Pinpoint the cell where the given text exists, returning its [x, y] midpoint coordinate. 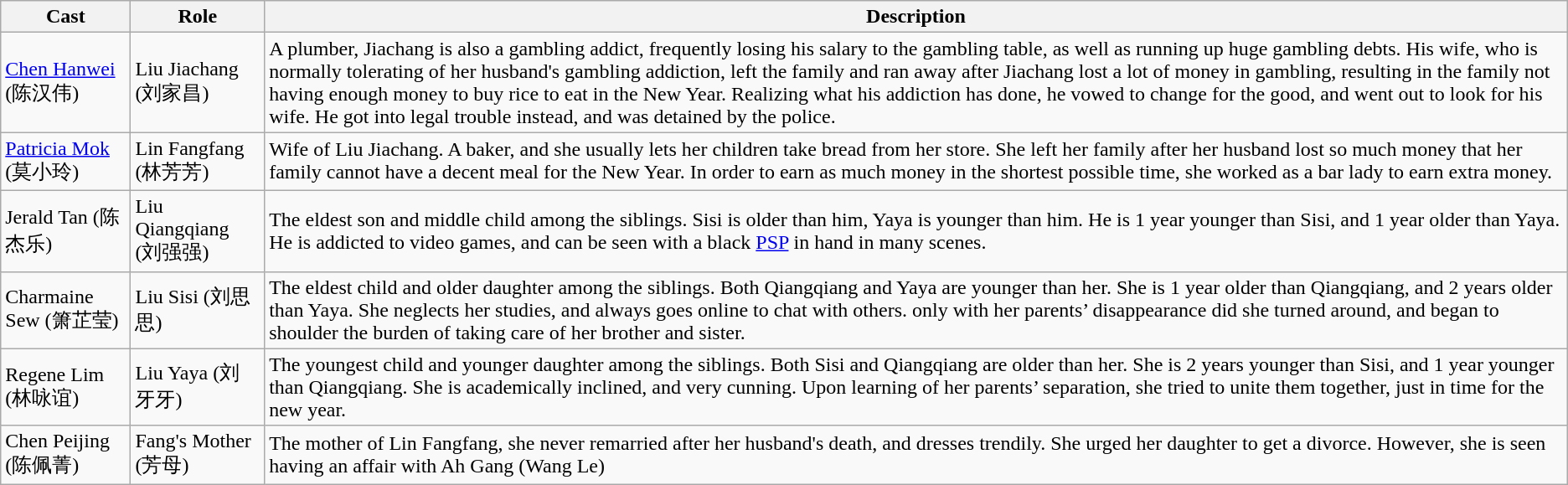
Liu Yaya (刘牙牙) [198, 387]
Liu Sisi (刘思思) [198, 310]
Fang's Mother (芳母) [198, 455]
Patricia Mok (莫小玲) [65, 162]
Role [198, 17]
Cast [65, 17]
Jerald Tan (陈杰乐) [65, 231]
Regene Lim (林咏谊) [65, 387]
Charmaine Sew (箫芷莹) [65, 310]
Lin Fangfang (林芳芳) [198, 162]
Chen Hanwei (陈汉伟) [65, 82]
Liu Jiachang (刘家昌) [198, 82]
Chen Peijing (陈佩菁) [65, 455]
Liu Qiangqiang (刘强强) [198, 231]
Description [916, 17]
